Scan for the cell matching the given text and deliver its (X, Y) coordinate at center. 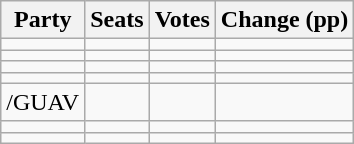
Seats (117, 20)
Votes (182, 20)
Change (pp) (284, 20)
Party (43, 20)
/GUAV (43, 102)
